Extract the (X, Y) coordinate from the center of the cell holding the provided text.  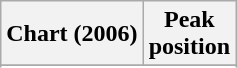
Peakposition (189, 34)
Chart (2006) (72, 34)
